Pinpoint the cell where the given text exists, returning its [x, y] midpoint coordinate. 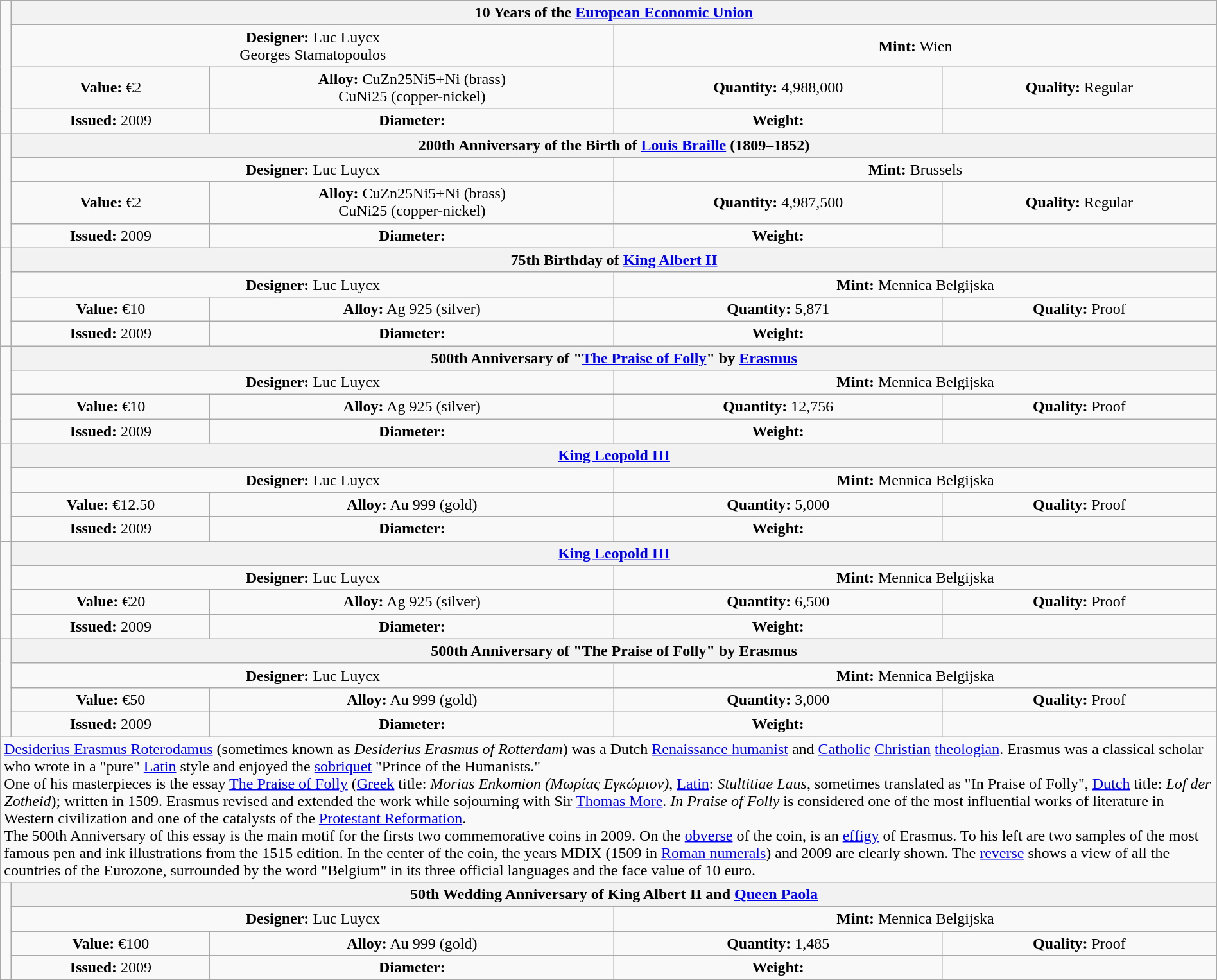
Quantity: 1,485 [778, 943]
75th Birthday of King Albert II [614, 260]
Mint: Wien [915, 46]
Value: €50 [110, 700]
Quantity: 4,987,500 [778, 203]
10 Years of the European Economic Union [614, 13]
Quantity: 4,988,000 [778, 87]
Quantity: 5,000 [778, 504]
Quantity: 3,000 [778, 700]
Value: €20 [110, 602]
50th Wedding Anniversary of King Albert II and Queen Paola [614, 895]
Mint: Brussels [915, 169]
Quantity: 12,756 [778, 407]
200th Anniversary of the Birth of Louis Braille (1809–1852) [614, 145]
Designer: Luc LuycxGeorges Stamatopoulos [313, 46]
Quantity: 5,871 [778, 309]
Quantity: 6,500 [778, 602]
Value: €12.50 [110, 504]
Value: €100 [110, 943]
